Output the [x, y] coordinate of the center of the cell containing the given text.  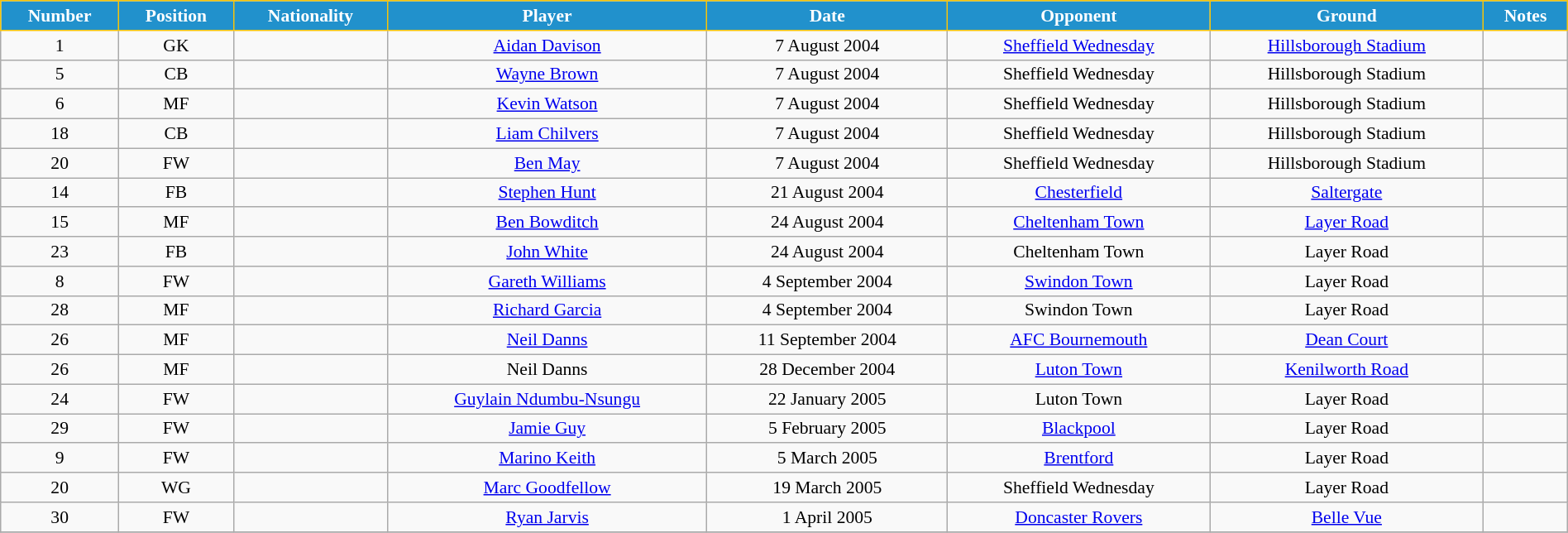
11 September 2004 [827, 340]
9 [60, 459]
Nationality [310, 16]
30 [60, 517]
1 [60, 46]
Wayne Brown [547, 74]
Doncaster Rovers [1078, 517]
24 [60, 399]
22 January 2005 [827, 399]
AFC Bournemouth [1078, 340]
8 [60, 281]
Ground [1346, 16]
Ben Bowditch [547, 223]
Jamie Guy [547, 429]
Dean Court [1346, 340]
Richard Garcia [547, 310]
John White [547, 252]
Player [547, 16]
21 August 2004 [827, 193]
Opponent [1078, 16]
Kevin Watson [547, 104]
15 [60, 223]
Brentford [1078, 459]
1 April 2005 [827, 517]
6 [60, 104]
Date [827, 16]
18 [60, 134]
Marino Keith [547, 459]
Ryan Jarvis [547, 517]
Saltergate [1346, 193]
14 [60, 193]
Ben May [547, 163]
Guylain Ndumbu-Nsungu [547, 399]
23 [60, 252]
Liam Chilvers [547, 134]
Belle Vue [1346, 517]
28 December 2004 [827, 370]
28 [60, 310]
19 March 2005 [827, 487]
Number [60, 16]
5 March 2005 [827, 459]
Chesterfield [1078, 193]
Kenilworth Road [1346, 370]
Gareth Williams [547, 281]
Blackpool [1078, 429]
Stephen Hunt [547, 193]
Aidan Davison [547, 46]
Marc Goodfellow [547, 487]
5 February 2005 [827, 429]
Notes [1525, 16]
29 [60, 429]
5 [60, 74]
GK [177, 46]
Position [177, 16]
WG [177, 487]
